Extract the [X, Y] coordinate from the center of the cell holding the provided text.  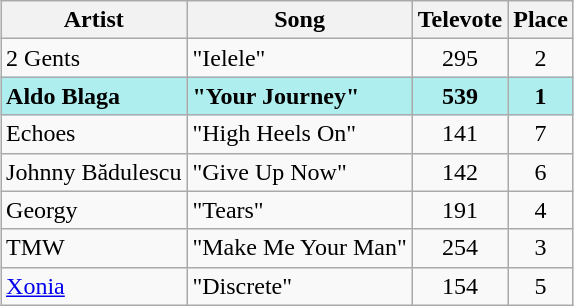
"Ielele" [300, 58]
191 [460, 210]
7 [541, 134]
Georgy [94, 210]
"High Heels On" [300, 134]
254 [460, 248]
295 [460, 58]
"Tears" [300, 210]
Xonia [94, 286]
"Your Journey" [300, 96]
Artist [94, 20]
3 [541, 248]
Place [541, 20]
2 [541, 58]
154 [460, 286]
142 [460, 172]
2 Gents [94, 58]
141 [460, 134]
Echoes [94, 134]
Aldo Blaga [94, 96]
TMW [94, 248]
539 [460, 96]
5 [541, 286]
Song [300, 20]
"Make Me Your Man" [300, 248]
"Discrete" [300, 286]
1 [541, 96]
6 [541, 172]
Johnny Bădulescu [94, 172]
"Give Up Now" [300, 172]
4 [541, 210]
Televote [460, 20]
